Return (X, Y) of the center of cell containing provided text 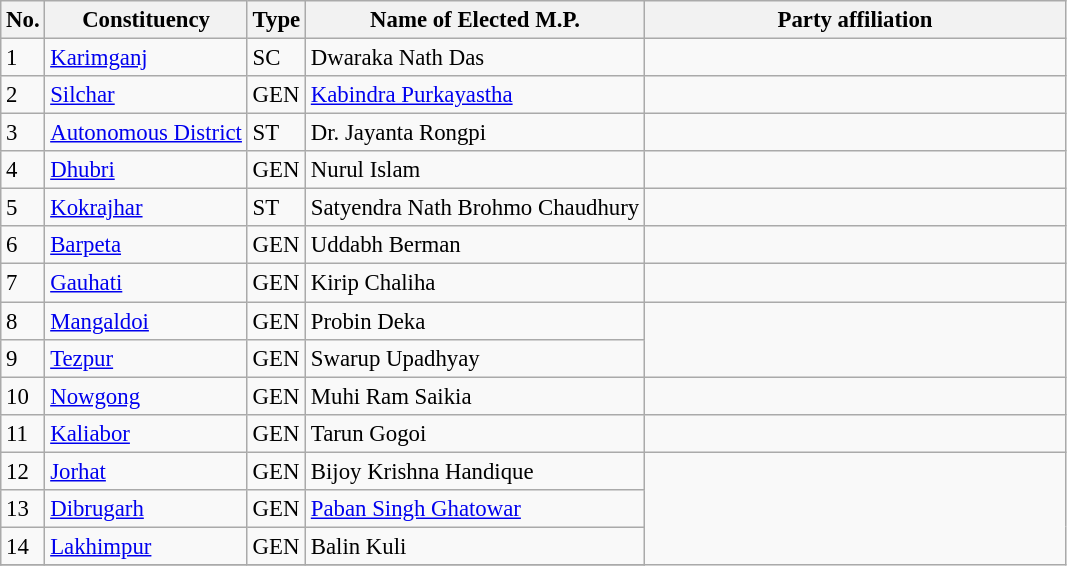
Uddabh Berman (476, 245)
6 (23, 245)
Dr. Jayanta Rongpi (476, 133)
1 (23, 58)
Probin Deka (476, 321)
SC (276, 58)
Dibrugarh (146, 509)
Karimganj (146, 58)
Barpeta (146, 245)
Party affiliation (854, 20)
Paban Singh Ghatowar (476, 509)
Tezpur (146, 358)
Type (276, 20)
Balin Kuli (476, 546)
8 (23, 321)
Mangaldoi (146, 321)
No. (23, 20)
Constituency (146, 20)
Lakhimpur (146, 546)
10 (23, 396)
11 (23, 433)
Kirip Chaliha (476, 283)
Silchar (146, 95)
13 (23, 509)
Autonomous District (146, 133)
Kabindra Purkayastha (476, 95)
Nurul Islam (476, 170)
Kaliabor (146, 433)
14 (23, 546)
Kokrajhar (146, 208)
12 (23, 471)
4 (23, 170)
3 (23, 133)
Gauhati (146, 283)
7 (23, 283)
5 (23, 208)
Bijoy Krishna Handique (476, 471)
Name of Elected M.P. (476, 20)
Nowgong (146, 396)
Muhi Ram Saikia (476, 396)
Tarun Gogoi (476, 433)
Swarup Upadhyay (476, 358)
Dwaraka Nath Das (476, 58)
Jorhat (146, 471)
Dhubri (146, 170)
Satyendra Nath Brohmo Chaudhury (476, 208)
9 (23, 358)
2 (23, 95)
